Determine the (x, y) coordinate at the center of the cell enclosing the given text.  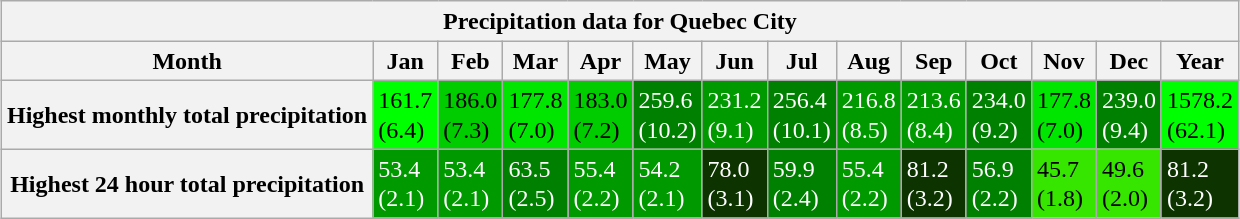
63.5(2.5) (536, 184)
Highest monthly total precipitation (186, 114)
Mar (536, 61)
49.6(2.0) (1128, 184)
183.0(7.2) (600, 114)
Oct (998, 61)
239.0(9.4) (1128, 114)
Feb (470, 61)
Jun (734, 61)
231.2(9.1) (734, 114)
May (668, 61)
45.7(1.8) (1064, 184)
259.6(10.2) (668, 114)
Dec (1128, 61)
186.0(7.3) (470, 114)
Jan (406, 61)
161.7(6.4) (406, 114)
Apr (600, 61)
78.0(3.1) (734, 184)
Jul (802, 61)
256.4(10.1) (802, 114)
216.8(8.5) (868, 114)
59.9(2.4) (802, 184)
54.2(2.1) (668, 184)
Precipitation data for Quebec City (620, 21)
213.6(8.4) (934, 114)
Year (1200, 61)
Sep (934, 61)
Highest 24 hour total precipitation (186, 184)
Nov (1064, 61)
1578.2(62.1) (1200, 114)
Aug (868, 61)
234.0(9.2) (998, 114)
56.9(2.2) (998, 184)
Month (186, 61)
